Search for the cell housing the specified text and yield its [x, y] center coordinate. 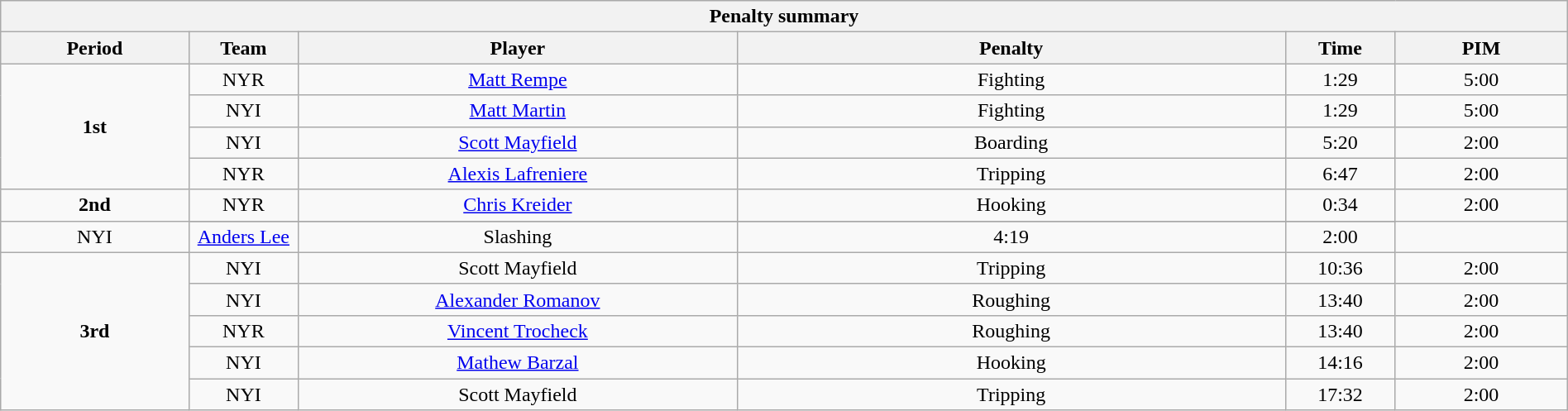
Mathew Barzal [518, 362]
2nd [94, 205]
10:36 [1340, 268]
Matt Martin [518, 111]
Slashing [518, 237]
Penalty [1011, 48]
1st [94, 127]
Boarding [1011, 142]
PIM [1481, 48]
Matt Rempe [518, 79]
Chris Kreider [518, 205]
0:34 [1340, 205]
17:32 [1340, 394]
Time [1340, 48]
4:19 [1011, 237]
Penalty summary [784, 17]
Alexander Romanov [518, 299]
14:16 [1340, 362]
5:20 [1340, 142]
Anders Lee [243, 237]
6:47 [1340, 174]
Player [518, 48]
Vincent Trocheck [518, 331]
Alexis Lafreniere [518, 174]
Team [243, 48]
Period [94, 48]
3rd [94, 331]
